For the text-containing cell, return its midpoint in (x, y) coordinate format. 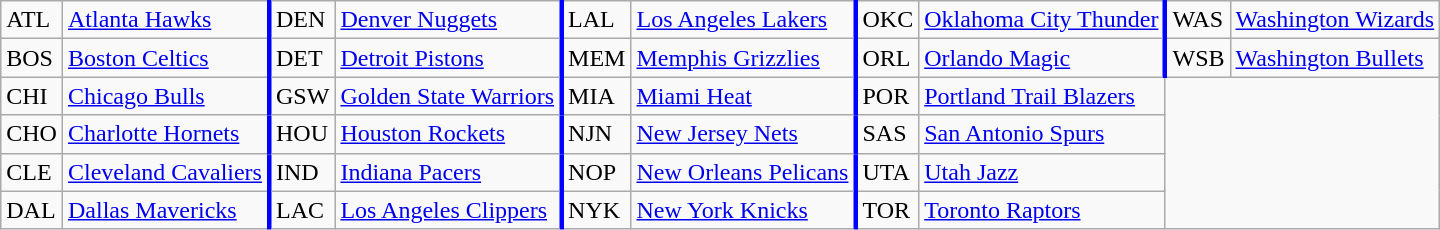
Washington Bullets (1335, 58)
Dallas Mavericks (166, 210)
Houston Rockets (448, 134)
WSB (1198, 58)
Atlanta Hawks (166, 20)
New York Knicks (744, 210)
ORL (886, 58)
WAS (1198, 20)
Los Angeles Lakers (744, 20)
LAL (596, 20)
New Jersey Nets (744, 134)
Miami Heat (744, 96)
DEN (302, 20)
Boston Celtics (166, 58)
IND (302, 172)
Orlando Magic (1042, 58)
Chicago Bulls (166, 96)
SAS (886, 134)
TOR (886, 210)
OKC (886, 20)
Los Angeles Clippers (448, 210)
Cleveland Cavaliers (166, 172)
MEM (596, 58)
GSW (302, 96)
NYK (596, 210)
NOP (596, 172)
Detroit Pistons (448, 58)
Memphis Grizzlies (744, 58)
Denver Nuggets (448, 20)
Indiana Pacers (448, 172)
NJN (596, 134)
DET (302, 58)
New Orleans Pelicans (744, 172)
CHO (32, 134)
HOU (302, 134)
CHI (32, 96)
MIA (596, 96)
BOS (32, 58)
Golden State Warriors (448, 96)
CLE (32, 172)
San Antonio Spurs (1042, 134)
Utah Jazz (1042, 172)
UTA (886, 172)
Toronto Raptors (1042, 210)
DAL (32, 210)
Oklahoma City Thunder (1042, 20)
LAC (302, 210)
Portland Trail Blazers (1042, 96)
Charlotte Hornets (166, 134)
POR (886, 96)
Washington Wizards (1335, 20)
ATL (32, 20)
